Determine the (X, Y) coordinate at the center of the cell enclosing the given text.  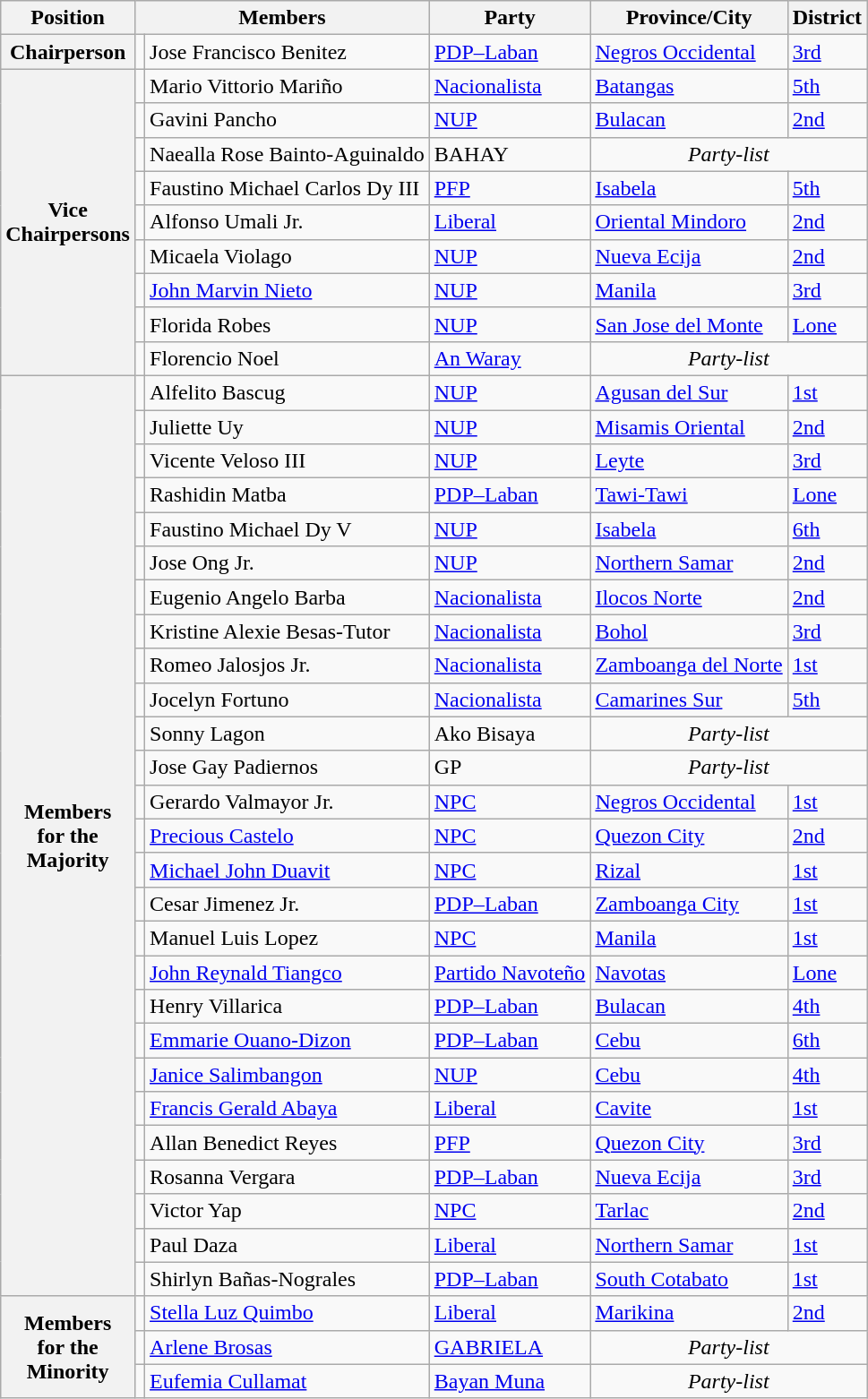
Victor Yap (288, 1211)
Precious Castelo (288, 836)
Eugenio Angelo Barba (288, 597)
Agusan del Sur (689, 392)
Sonny Lagon (288, 734)
Alfonso Umali Jr. (288, 222)
Rizal (689, 870)
John Marvin Nieto (288, 290)
Arlene Brosas (288, 1347)
GABRIELA (510, 1347)
Jose Ong Jr. (288, 563)
Shirlyn Bañas-Nograles (288, 1279)
Cavite (689, 1109)
Romeo Jalosjos Jr. (288, 665)
John Reynald Tiangco (288, 972)
Members (281, 18)
Micaela Violago (288, 256)
Zamboanga City (689, 904)
Bohol (689, 631)
Partido Navoteño (510, 972)
Faustino Michael Dy V (288, 529)
Jocelyn Fortuno (288, 699)
South Cotabato (689, 1279)
Membersfor theMajority (68, 836)
Bayan Muna (510, 1381)
Oriental Mindoro (689, 222)
Position (68, 18)
BAHAY (510, 154)
Tawi-Tawi (689, 495)
An Waray (510, 358)
San Jose del Monte (689, 324)
Cesar Jimenez Jr. (288, 904)
Chairperson (68, 52)
Tarlac (689, 1211)
Membersfor theMinority (68, 1347)
Jose Francisco Benitez (288, 52)
Paul Daza (288, 1245)
Batangas (689, 86)
Navotas (689, 972)
Ako Bisaya (510, 734)
Jose Gay Padiernos (288, 768)
Juliette Uy (288, 427)
Janice Salimbangon (288, 1075)
ViceChairpersons (68, 222)
Florida Robes (288, 324)
Eufemia Cullamat (288, 1381)
Misamis Oriental (689, 427)
Gerardo Valmayor Jr. (288, 802)
Rashidin Matba (288, 495)
Camarines Sur (689, 699)
Michael John Duavit (288, 870)
Province/City (689, 18)
Zamboanga del Norte (689, 665)
Florencio Noel (288, 358)
Ilocos Norte (689, 597)
GP (510, 768)
Rosanna Vergara (288, 1177)
Naealla Rose Bainto-Aguinaldo (288, 154)
Vicente Veloso III (288, 461)
Emmarie Ouano-Dizon (288, 1041)
Stella Luz Quimbo (288, 1313)
Alfelito Bascug (288, 392)
Manuel Luis Lopez (288, 938)
Kristine Alexie Besas-Tutor (288, 631)
Party (510, 18)
Marikina (689, 1313)
Allan Benedict Reyes (288, 1143)
Leyte (689, 461)
Henry Villarica (288, 1007)
Faustino Michael Carlos Dy III (288, 188)
Francis Gerald Abaya (288, 1109)
Gavini Pancho (288, 120)
District (827, 18)
Mario Vittorio Mariño (288, 86)
